Locate the cell with the specified text and output its [x, y] center coordinate. 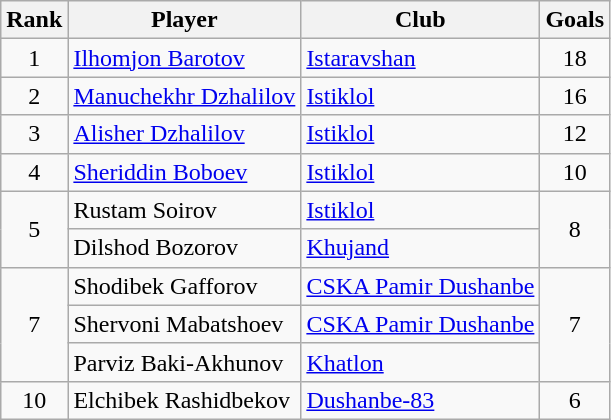
Goals [575, 20]
Manuchekhr Dzhalilov [184, 96]
3 [34, 134]
Rank [34, 20]
4 [34, 172]
Rustam Soirov [184, 210]
Sheriddin Boboev [184, 172]
Elchibek Rashidbekov [184, 400]
2 [34, 96]
Player [184, 20]
Khujand [420, 248]
1 [34, 58]
Alisher Dzhalilov [184, 134]
Ilhomjon Barotov [184, 58]
Istaravshan [420, 58]
Khatlon [420, 362]
12 [575, 134]
Dilshod Bozorov [184, 248]
6 [575, 400]
Dushanbe-83 [420, 400]
5 [34, 229]
8 [575, 229]
Parviz Baki-Akhunov [184, 362]
Shervoni Mabatshoev [184, 324]
16 [575, 96]
18 [575, 58]
Club [420, 20]
Shodibek Gafforov [184, 286]
